Provide the [X, Y] coordinate of the cell's center where the given text is located.  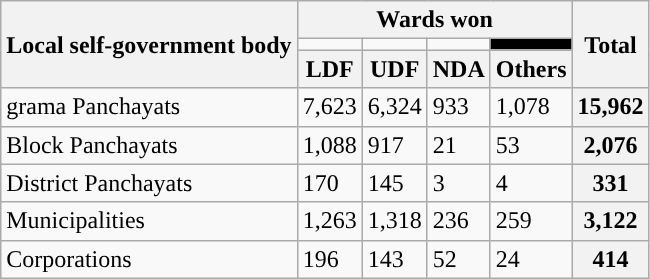
7,623 [330, 107]
Block Panchayats [149, 145]
Others [531, 69]
53 [531, 145]
4 [531, 183]
grama Panchayats [149, 107]
933 [458, 107]
1,318 [394, 221]
Local self-government body [149, 44]
414 [610, 259]
Total [610, 44]
LDF [330, 69]
21 [458, 145]
1,263 [330, 221]
236 [458, 221]
Corporations [149, 259]
District Panchayats [149, 183]
3 [458, 183]
52 [458, 259]
15,962 [610, 107]
1,078 [531, 107]
331 [610, 183]
917 [394, 145]
1,088 [330, 145]
UDF [394, 69]
196 [330, 259]
Municipalities [149, 221]
3,122 [610, 221]
24 [531, 259]
145 [394, 183]
170 [330, 183]
Wards won [434, 20]
6,324 [394, 107]
NDA [458, 69]
143 [394, 259]
259 [531, 221]
2,076 [610, 145]
